Output the [X, Y] coordinate of the center of the cell containing the given text.  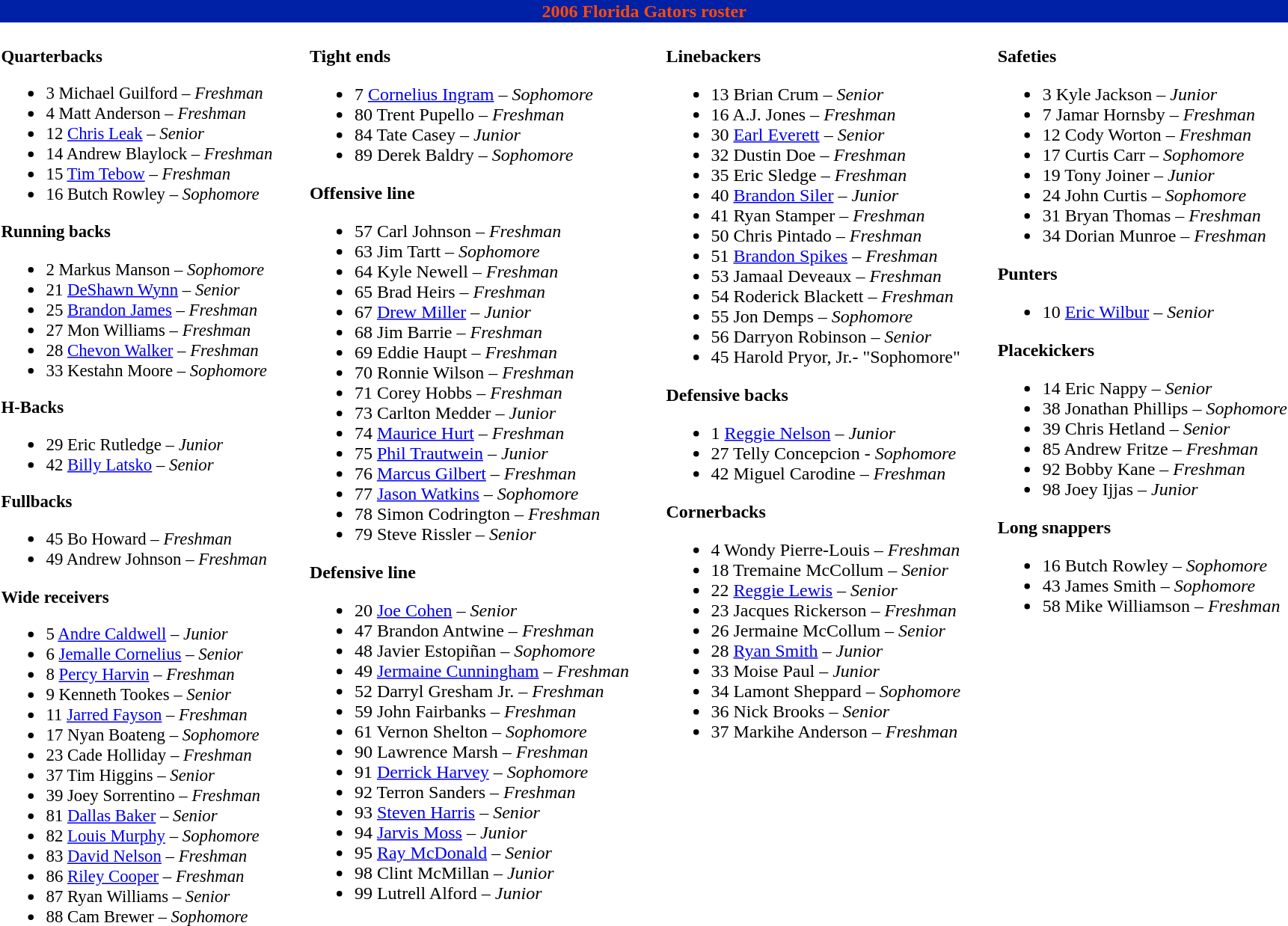
2006 Florida Gators roster [644, 11]
